Find where the given text appears and provide that cell's center as (x, y) coordinate. 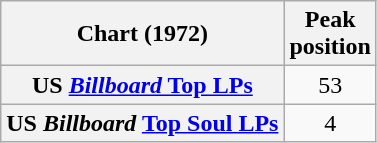
Peakposition (330, 34)
US Billboard Top Soul LPs (142, 123)
53 (330, 85)
US Billboard Top LPs (142, 85)
4 (330, 123)
Chart (1972) (142, 34)
